Output the (x, y) coordinate of the center of the cell containing the given text.  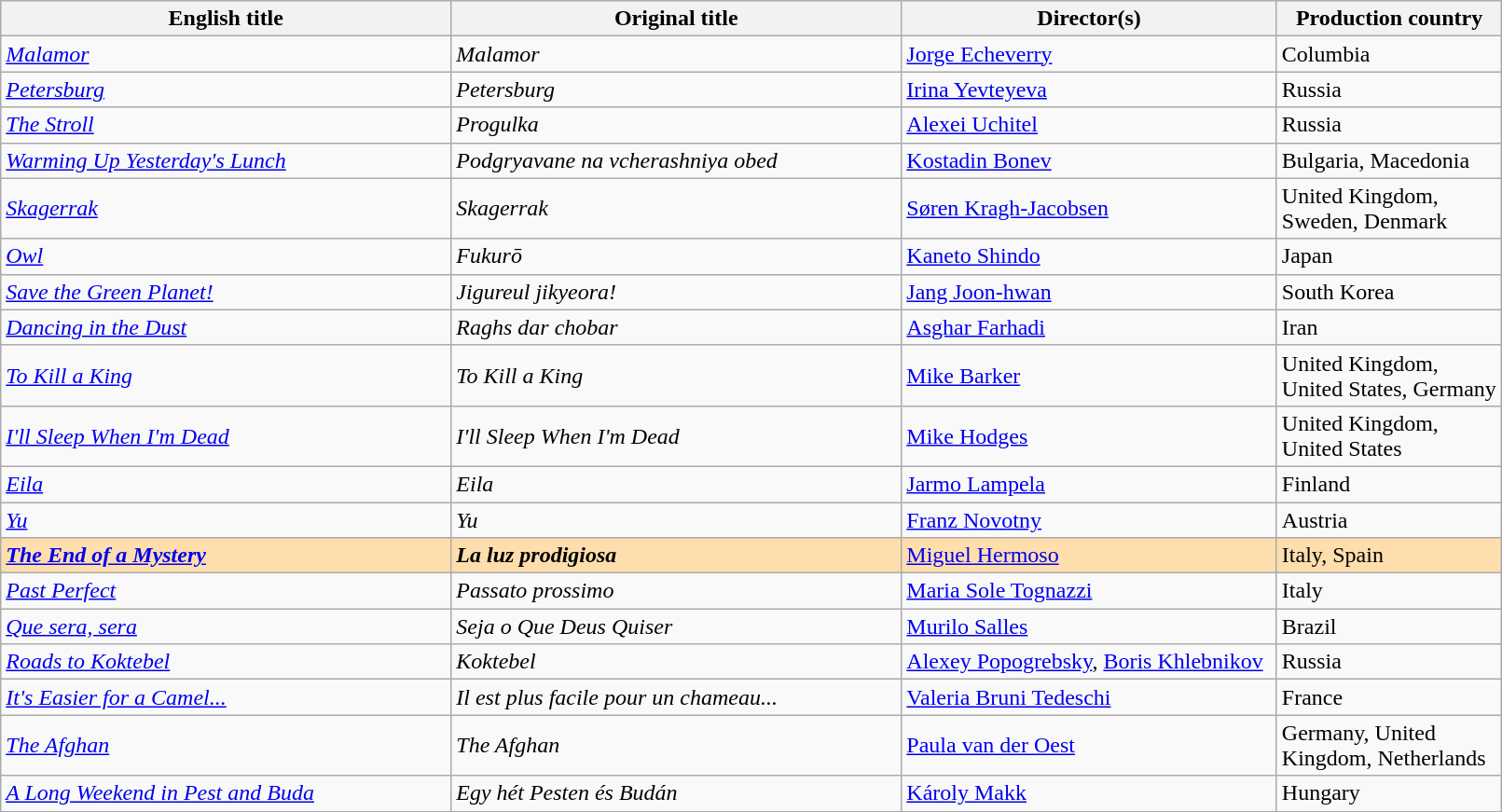
Egy hét Pesten és Budán (677, 793)
Alexey Popogrebsky, Boris Khlebnikov (1089, 662)
Dancing in the Dust (226, 327)
Production country (1389, 19)
Italy, Spain (1389, 556)
Jarmo Lampela (1089, 484)
Koktebel (677, 662)
Brazil (1389, 626)
Seja o Que Deus Quiser (677, 626)
United Kingdom, United States, Germany (1389, 375)
United Kingdom, United States (1389, 436)
Jang Joon-hwan (1089, 292)
Il est plus facile pour un chameau... (677, 697)
Søren Kragh-Jacobsen (1089, 209)
La luz prodigiosa (677, 556)
Irina Yevteyeva (1089, 89)
Bulgaria, Macedonia (1389, 160)
Murilo Salles (1089, 626)
English title (226, 19)
Finland (1389, 484)
Italy (1389, 591)
Asghar Farhadi (1089, 327)
Passato prossimo (677, 591)
Podgryavane na vcherashniya obed (677, 160)
Raghs dar chobar (677, 327)
Jigureul jikyeora! (677, 292)
Columbia (1389, 54)
Japan (1389, 256)
Maria Sole Tognazzi (1089, 591)
Original title (677, 19)
United Kingdom, Sweden, Denmark (1389, 209)
Director(s) (1089, 19)
Károly Makk (1089, 793)
Warming Up Yesterday's Lunch (226, 160)
South Korea (1389, 292)
Mike Hodges (1089, 436)
Iran (1389, 327)
Jorge Echeverry (1089, 54)
Progulka (677, 125)
Roads to Koktebel (226, 662)
Fukurō (677, 256)
Save the Green Planet! (226, 292)
France (1389, 697)
Hungary (1389, 793)
Alexei Uchitel (1089, 125)
Kostadin Bonev (1089, 160)
It's Easier for a Camel... (226, 697)
Franz Novotny (1089, 519)
Germany, United Kingdom, Netherlands (1389, 746)
Austria (1389, 519)
Past Perfect (226, 591)
Owl (226, 256)
Paula van der Oest (1089, 746)
Miguel Hermoso (1089, 556)
Kaneto Shindo (1089, 256)
Que sera, sera (226, 626)
The End of a Mystery (226, 556)
A Long Weekend in Pest and Buda (226, 793)
The Stroll (226, 125)
Mike Barker (1089, 375)
Valeria Bruni Tedeschi (1089, 697)
